Extract the (x, y) coordinate from the center of the cell holding the provided text.  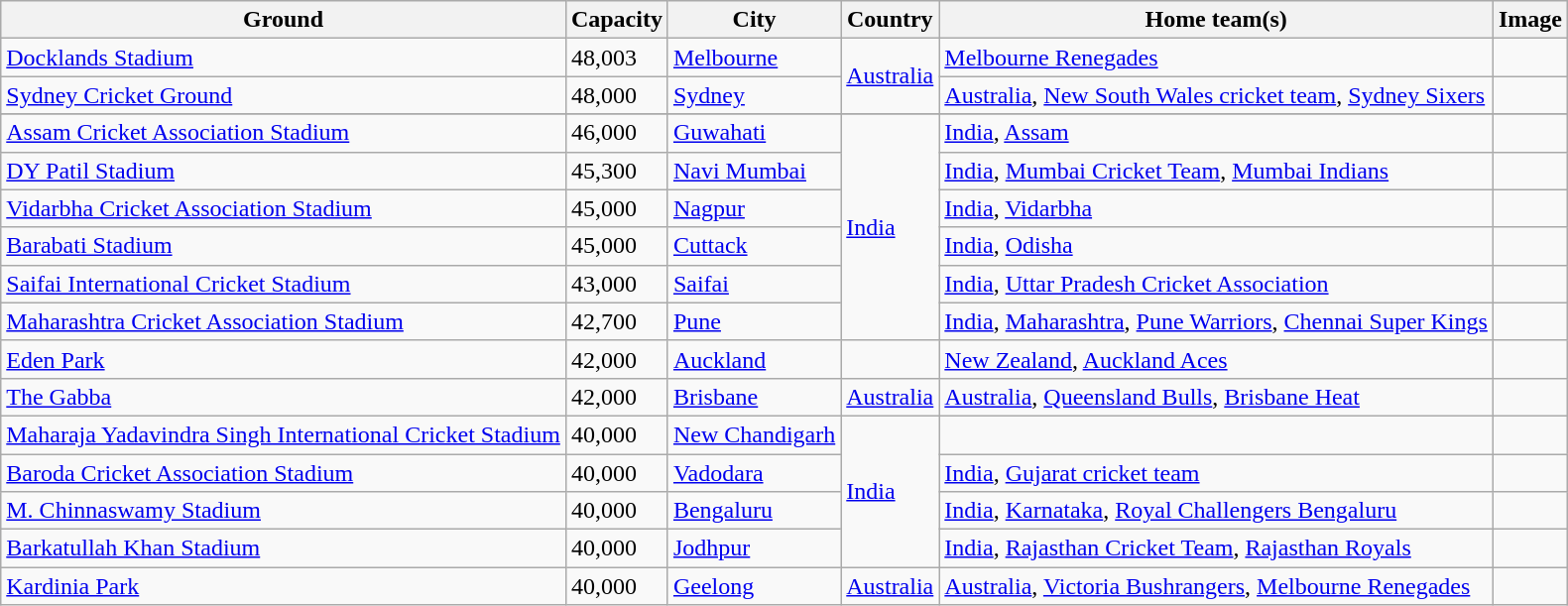
Home team(s) (1216, 20)
Melbourne (754, 58)
Bengaluru (754, 511)
Guwahati (754, 133)
New Zealand, Auckland Aces (1216, 359)
Melbourne Renegades (1216, 58)
India, Maharashtra, Pune Warriors, Chennai Super Kings (1216, 321)
Vadodara (754, 473)
Baroda Cricket Association Stadium (284, 473)
Auckland (754, 359)
Docklands Stadium (284, 58)
Australia, Victoria Bushrangers, Melbourne Renegades (1216, 586)
Image (1529, 20)
Kardinia Park (284, 586)
42,700 (617, 321)
Barkatullah Khan Stadium (284, 548)
India, Uttar Pradesh Cricket Association (1216, 284)
Vidarbha Cricket Association Stadium (284, 208)
Capacity (617, 20)
43,000 (617, 284)
India, Vidarbha (1216, 208)
Pune (754, 321)
DY Patil Stadium (284, 171)
Sydney Cricket Ground (284, 95)
India, Mumbai Cricket Team, Mumbai Indians (1216, 171)
India, Karnataka, Royal Challengers Bengaluru (1216, 511)
Australia, New South Wales cricket team, Sydney Sixers (1216, 95)
India, Assam (1216, 133)
Saifai International Cricket Stadium (284, 284)
Country (891, 20)
Nagpur (754, 208)
48,003 (617, 58)
46,000 (617, 133)
Maharaja Yadavindra Singh International Cricket Stadium (284, 434)
Assam Cricket Association Stadium (284, 133)
Geelong (754, 586)
M. Chinnaswamy Stadium (284, 511)
Barabati Stadium (284, 246)
45,300 (617, 171)
City (754, 20)
Australia, Queensland Bulls, Brisbane Heat (1216, 397)
Jodhpur (754, 548)
India, Rajasthan Cricket Team, Rajasthan Royals (1216, 548)
The Gabba (284, 397)
Eden Park (284, 359)
Sydney (754, 95)
48,000 (617, 95)
Ground (284, 20)
Navi Mumbai (754, 171)
India, Odisha (1216, 246)
Maharashtra Cricket Association Stadium (284, 321)
India, Gujarat cricket team (1216, 473)
New Chandigarh (754, 434)
Saifai (754, 284)
Cuttack (754, 246)
Brisbane (754, 397)
